Search for the cell housing the specified text and yield its (x, y) center coordinate. 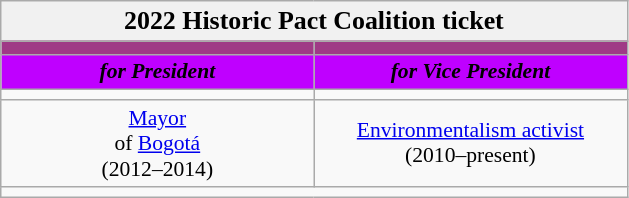
2022 Historic Pact Coalition ticket (314, 21)
for Vice President (470, 72)
for President (158, 72)
Mayorof Bogotá(2012–2014) (158, 144)
Environmentalism activist(2010–present) (470, 144)
